For the text-containing cell, return its midpoint in [x, y] coordinate format. 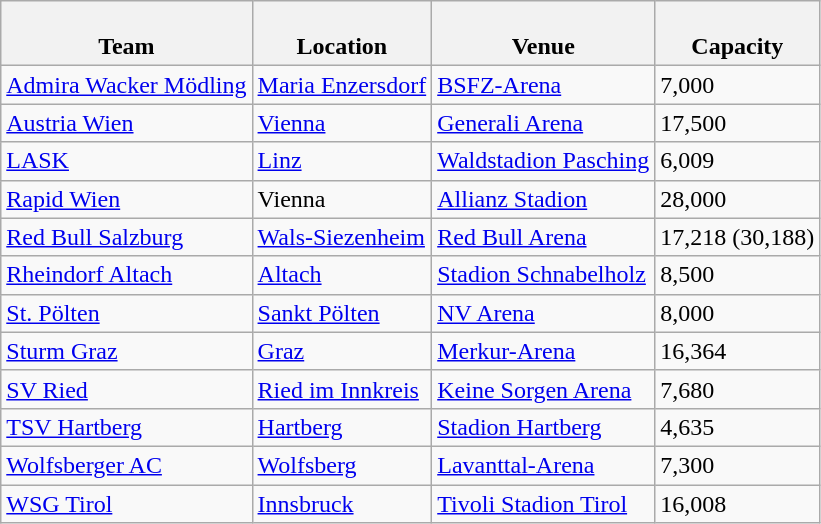
BSFZ-Arena [544, 85]
Sankt Pölten [342, 313]
28,000 [738, 199]
Stadion Hartberg [544, 427]
Graz [342, 351]
Lavanttal-Arena [544, 465]
Red Bull Arena [544, 237]
Red Bull Salzburg [126, 237]
17,218 (30,188) [738, 237]
St. Pölten [126, 313]
Generali Arena [544, 123]
TSV Hartberg [126, 427]
WSG Tirol [126, 503]
7,680 [738, 389]
Linz [342, 161]
7,000 [738, 85]
Innsbruck [342, 503]
Wals-Siezenheim [342, 237]
Merkur-Arena [544, 351]
Ried im Innkreis [342, 389]
Waldstadion Pasching [544, 161]
8,000 [738, 313]
17,500 [738, 123]
Rheindorf Altach [126, 275]
6,009 [738, 161]
Team [126, 34]
Altach [342, 275]
16,364 [738, 351]
Wolfsberg [342, 465]
7,300 [738, 465]
Wolfsberger AC [126, 465]
SV Ried [126, 389]
Allianz Stadion [544, 199]
Tivoli Stadion Tirol [544, 503]
Hartberg [342, 427]
Maria Enzersdorf [342, 85]
NV Arena [544, 313]
Admira Wacker Mödling [126, 85]
Venue [544, 34]
Sturm Graz [126, 351]
Austria Wien [126, 123]
Location [342, 34]
Stadion Schnabelholz [544, 275]
LASK [126, 161]
Keine Sorgen Arena [544, 389]
16,008 [738, 503]
8,500 [738, 275]
4,635 [738, 427]
Capacity [738, 34]
Rapid Wien [126, 199]
